Output the (X, Y) coordinate of the center of the cell containing the given text.  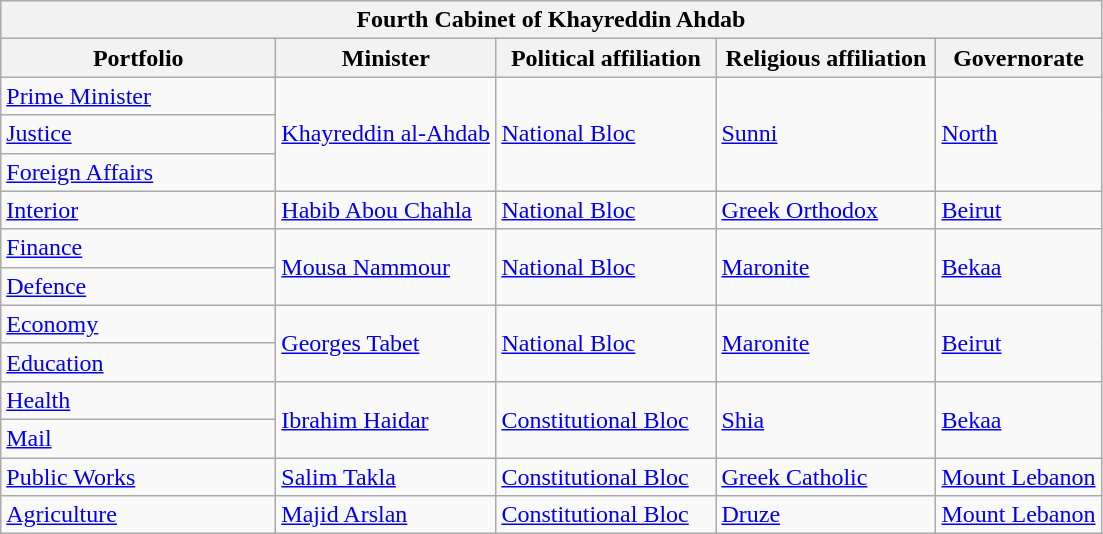
North (1018, 134)
Mousa Nammour (386, 267)
Political affiliation (606, 58)
Health (138, 400)
Mail (138, 438)
Georges Tabet (386, 343)
Prime Minister (138, 96)
Governorate (1018, 58)
Interior (138, 210)
Majid Arslan (386, 515)
Sunni (826, 134)
Druze (826, 515)
Education (138, 362)
Greek Orthodox (826, 210)
Minister (386, 58)
Greek Catholic (826, 477)
Foreign Affairs (138, 172)
Religious affiliation (826, 58)
Salim Takla (386, 477)
Public Works (138, 477)
Shia (826, 419)
Khayreddin al-Ahdab (386, 134)
Defence (138, 286)
Fourth Cabinet of Khayreddin Ahdab (551, 20)
Ibrahim Haidar (386, 419)
Economy (138, 324)
Finance (138, 248)
Justice (138, 134)
Habib Abou Chahla (386, 210)
Agriculture (138, 515)
Portfolio (138, 58)
